Determine the [x, y] coordinate at the center of the cell enclosing the given text.  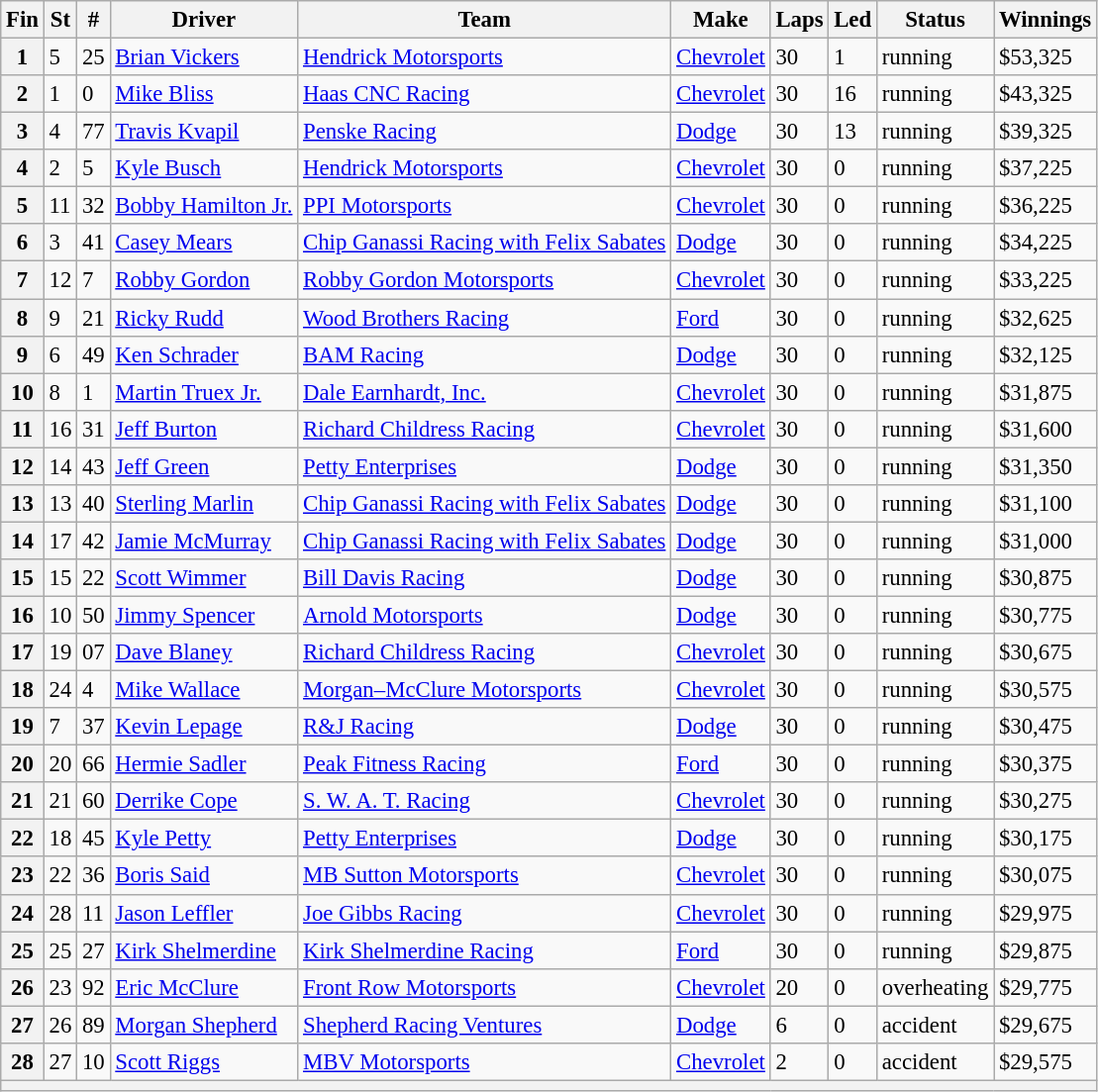
Sterling Marlin [204, 504]
Haas CNC Racing [485, 94]
Wood Brothers Racing [485, 318]
Morgan Shepherd [204, 1025]
$37,225 [1046, 168]
$32,125 [1046, 354]
$36,225 [1046, 206]
$30,175 [1046, 839]
Robby Gordon [204, 280]
Jimmy Spencer [204, 615]
07 [93, 652]
Arnold Motorsports [485, 615]
Martin Truex Jr. [204, 392]
$31,600 [1046, 429]
Led [853, 20]
Ken Schrader [204, 354]
$30,475 [1046, 727]
37 [93, 727]
Hermie Sadler [204, 764]
32 [93, 206]
66 [93, 764]
Scott Riggs [204, 1062]
Kyle Busch [204, 168]
Casey Mears [204, 243]
Kirk Shelmerdine [204, 950]
31 [93, 429]
Robby Gordon Motorsports [485, 280]
Boris Said [204, 876]
PPI Motorsports [485, 206]
$31,875 [1046, 392]
Jeff Burton [204, 429]
Make [721, 20]
Kevin Lepage [204, 727]
$32,625 [1046, 318]
$30,575 [1046, 690]
$29,675 [1046, 1025]
Travis Kvapil [204, 132]
Front Row Motorsports [485, 987]
40 [93, 504]
MBV Motorsports [485, 1062]
$33,225 [1046, 280]
50 [93, 615]
$53,325 [1046, 57]
Jamie McMurray [204, 541]
Dale Earnhardt, Inc. [485, 392]
Bobby Hamilton Jr. [204, 206]
$30,075 [1046, 876]
MB Sutton Motorsports [485, 876]
Ricky Rudd [204, 318]
$43,325 [1046, 94]
$29,975 [1046, 913]
Brian Vickers [204, 57]
$34,225 [1046, 243]
89 [93, 1025]
Fin [23, 20]
Bill Davis Racing [485, 578]
$30,875 [1046, 578]
$29,875 [1046, 950]
Status [935, 20]
$29,575 [1046, 1062]
Jason Leffler [204, 913]
Shepherd Racing Ventures [485, 1025]
36 [93, 876]
$29,775 [1046, 987]
Jeff Green [204, 466]
Morgan–McClure Motorsports [485, 690]
60 [93, 801]
43 [93, 466]
Kyle Petty [204, 839]
$30,775 [1046, 615]
Mike Bliss [204, 94]
# [93, 20]
Team [485, 20]
S. W. A. T. Racing [485, 801]
$30,375 [1046, 764]
Derrike Cope [204, 801]
42 [93, 541]
41 [93, 243]
$30,675 [1046, 652]
BAM Racing [485, 354]
Peak Fitness Racing [485, 764]
Eric McClure [204, 987]
overheating [935, 987]
Mike Wallace [204, 690]
Winnings [1046, 20]
Scott Wimmer [204, 578]
R&J Racing [485, 727]
Laps [800, 20]
77 [93, 132]
45 [93, 839]
Dave Blaney [204, 652]
Driver [204, 20]
St [59, 20]
Penske Racing [485, 132]
92 [93, 987]
$31,350 [1046, 466]
49 [93, 354]
Kirk Shelmerdine Racing [485, 950]
$31,100 [1046, 504]
Joe Gibbs Racing [485, 913]
$31,000 [1046, 541]
$39,325 [1046, 132]
$30,275 [1046, 801]
